Search for the cell housing the specified text and yield its (x, y) center coordinate. 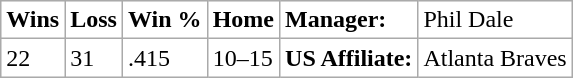
10–15 (243, 58)
Phil Dale (495, 20)
.415 (164, 58)
Wins (33, 20)
Win % (164, 20)
US Affiliate: (349, 58)
Manager: (349, 20)
31 (94, 58)
22 (33, 58)
Home (243, 20)
Loss (94, 20)
Atlanta Braves (495, 58)
